Return the [X, Y] coordinate for the center point of the cell that contains the specified text.  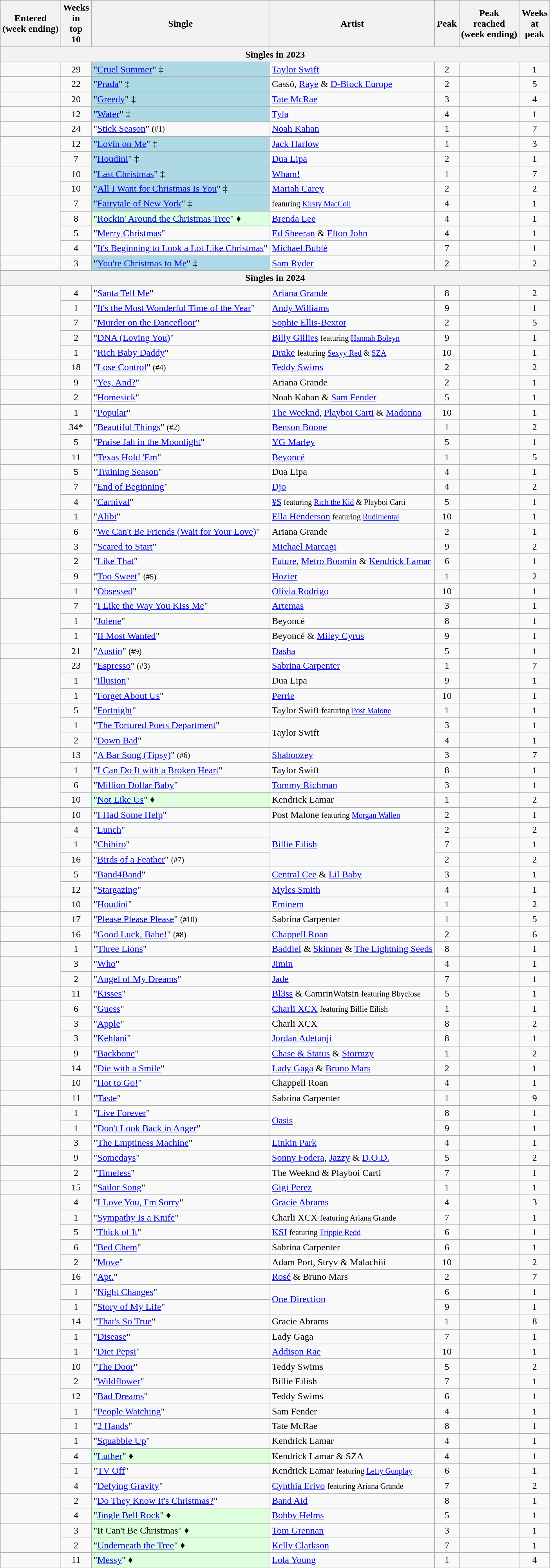
"Too Sweet" (#5) [181, 576]
Noah Kahan & Sam Fender [352, 397]
"Somedays" [181, 1157]
"I Had Some Help" [181, 815]
"Water" ‡ [181, 114]
"People Watching" [181, 1411]
Cynthia Erivo featuring Ariana Grande [352, 1486]
"All I Want for Christmas Is You" ‡ [181, 188]
"Prada" ‡ [181, 84]
"Night Changes" [181, 1292]
"Lovin on Me" ‡ [181, 144]
"Jolene" [181, 621]
"Austin" (#9) [181, 651]
Bobby Helms [352, 1516]
Peak [447, 24]
"I Like the Way You Kiss Me" [181, 606]
"Praise Jah in the Moonlight" [181, 442]
20 [76, 99]
"Kehlani" [181, 1038]
Kelly Clarkson [352, 1545]
"Messy" ♦ [181, 1560]
Rosé & Bruno Mars [352, 1277]
Singles in 2023 [275, 54]
Sophie Ellis-Bextor [352, 323]
"Three Lions" [181, 949]
"End of Beginning" [181, 487]
Artemas [352, 606]
Olivia Rodrigo [352, 591]
"Backbone" [181, 1053]
KSI featuring Trippie Redd [352, 1232]
"Texas Hold 'Em" [181, 457]
"TV Off" [181, 1471]
"The Door" [181, 1366]
Weeksatpeak [535, 24]
Jordan Adetunji [352, 1038]
"Yes, And?" [181, 382]
"Chihiro" [181, 845]
Adam Port, Stryv & Malachiii [352, 1262]
"II Most Wanted" [181, 636]
"Like That" [181, 561]
Jack Harlow [352, 144]
"DNA (Loving You)" [181, 338]
Dasha [352, 651]
Future, Metro Boomin & Kendrick Lamar [352, 561]
Taylor Swift featuring Post Malone [352, 711]
13 [76, 755]
Cassö, Raye & D-Block Europe [352, 84]
Ed Sheeran & Elton John [352, 233]
"Thick of It" [181, 1232]
"Stargazing" [181, 889]
"Murder on the Dancefloor" [181, 323]
"Birds of a Feather" (#7) [181, 859]
"Espresso" (#3) [181, 666]
"Rockin' Around the Christmas Tree" ♦ [181, 218]
Tommy Richman [352, 785]
18 [76, 367]
¥$ featuring Rich the Kid & Playboi Carti [352, 502]
"Fairytale of New York" ‡ [181, 203]
"Carnival" [181, 502]
"Please Please Please" (#10) [181, 919]
"The Tortured Poets Department" [181, 725]
"Taste" [181, 1098]
"Training Season" [181, 472]
Brenda Lee [352, 218]
Weeksintop10 [76, 24]
"Band4Band" [181, 874]
Gigi Perez [352, 1188]
Charli XCX featuring Billie Eilish [352, 1009]
Kendrick Lamar featuring Lefty Gunplay [352, 1471]
Mariah Carey [352, 188]
Band Aid [352, 1501]
Peakreached (week ending) [489, 24]
Tyla [352, 114]
"Illusion" [181, 680]
Wham! [352, 174]
"Beautiful Things" (#2) [181, 427]
"Story of My Life" [181, 1307]
Single [181, 24]
"Kisses" [181, 994]
21 [76, 651]
The Weeknd, Playboi Carti & Madonna [352, 412]
Eminem [352, 904]
The Weeknd & Playboi Carti [352, 1172]
YG Marley [352, 442]
"We Can't Be Friends (Wait for Your Love)" [181, 532]
"Diet Pepsi" [181, 1351]
"I Love You, I'm Sorry" [181, 1203]
Djo [352, 487]
"Die with a Smile" [181, 1068]
"Squabble Up" [181, 1441]
"Defying Gravity" [181, 1486]
"Apt." [181, 1277]
"Luther" ♦ [181, 1456]
Chase & Status & Stormzy [352, 1053]
"Santa Tell Me" [181, 293]
"Down Bad" [181, 740]
Perrie [352, 695]
"Underneath the Tree" ♦ [181, 1545]
Post Malone featuring Morgan Wallen [352, 815]
"Timeless" [181, 1172]
"Angel of My Dreams" [181, 979]
Shaboozey [352, 755]
29 [76, 69]
"Homesick" [181, 397]
Linkin Park [352, 1143]
featuring Kirsty MacColl [352, 203]
"A Bar Song (Tipsy)" (#6) [181, 755]
"Merry Christmas" [181, 233]
"Move" [181, 1262]
Hozier [352, 576]
Charli XCX [352, 1024]
"Who" [181, 964]
"Sailor Song" [181, 1188]
"The Emptiness Machine" [181, 1143]
"Cruel Summer" ‡ [181, 69]
"Forget About Us" [181, 695]
Charli XCX featuring Ariana Grande [352, 1217]
Kendrick Lamar & SZA [352, 1456]
Michael Marcagi [352, 546]
Baddiel & Skinner & The Lightning Seeds [352, 949]
"It's Beginning to Look a Lot Like Christmas" [181, 248]
Myles Smith [352, 889]
"Disease" [181, 1337]
Lola Young [352, 1560]
"Stick Season" (#1) [181, 129]
"Bad Dreams" [181, 1396]
"Greedy" ‡ [181, 99]
22 [76, 84]
Michael Bublé [352, 248]
"Sympathy Is a Knife" [181, 1217]
"Not Like Us" ♦ [181, 800]
Artist [352, 24]
Singles in 2024 [275, 278]
Jade [352, 979]
Sam Fender [352, 1411]
"Don't Look Back in Anger" [181, 1128]
Andy Williams [352, 308]
Billy Gillies featuring Hannah Boleyn [352, 338]
"Good Luck, Babe!" (#8) [181, 934]
Beyoncé & Miley Cyrus [352, 636]
Sam Ryder [352, 263]
"Houdini" ‡ [181, 159]
"It Can't Be Christmas" ♦ [181, 1530]
15 [76, 1188]
"Lose Control" (#4) [181, 367]
"2 Hands" [181, 1426]
"Lunch" [181, 830]
Drake featuring Sexyy Red & SZA [352, 353]
"It's the Most Wonderful Time of the Year" [181, 308]
Tom Grennan [352, 1530]
"Fortnight" [181, 711]
"Live Forever" [181, 1113]
"You're Christmas to Me" ‡ [181, 263]
"Rich Baby Daddy" [181, 353]
"That's So True" [181, 1322]
One Direction [352, 1299]
24 [76, 129]
Addison Rae [352, 1351]
"Popular" [181, 412]
Oasis [352, 1120]
"I Can Do It with a Broken Heart" [181, 770]
"Houdini" [181, 904]
"Apple" [181, 1024]
"Jingle Bell Rock" ♦ [181, 1516]
"Obsessed" [181, 591]
"Million Dollar Baby" [181, 785]
"Hot to Go!" [181, 1083]
17 [76, 919]
"Last Christmas" ‡ [181, 174]
"Scared to Start" [181, 546]
Bl3ss & CamrinWatsin featuring Bbyclose [352, 994]
Jimin [352, 964]
Benson Boone [352, 427]
Lady Gaga [352, 1337]
Ella Henderson featuring Rudimental [352, 517]
"Bed Chem" [181, 1247]
Lady Gaga & Bruno Mars [352, 1068]
"Wildflower" [181, 1381]
Entered (week ending) [31, 24]
Sonny Fodera, Jazzy & D.O.D. [352, 1157]
"Guess" [181, 1009]
23 [76, 666]
"Do They Know It's Christmas?" [181, 1501]
34* [76, 427]
Central Cee & Lil Baby [352, 874]
"Alibi" [181, 517]
Noah Kahan [352, 129]
